Find where the given text appears and provide that cell's center as [X, Y] coordinate. 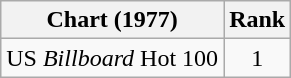
Rank [258, 20]
Chart (1977) [112, 20]
US Billboard Hot 100 [112, 58]
1 [258, 58]
